Search for the cell housing the specified text and yield its [x, y] center coordinate. 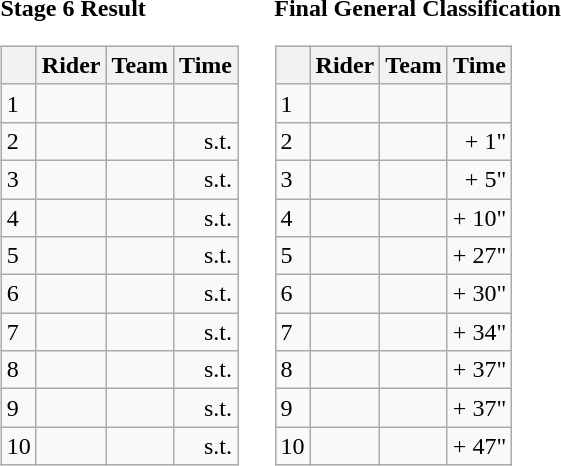
+ 5" [479, 179]
+ 27" [479, 256]
+ 30" [479, 294]
+ 10" [479, 217]
+ 1" [479, 141]
+ 34" [479, 332]
+ 47" [479, 446]
